For the text-containing cell, return its midpoint in [X, Y] coordinate format. 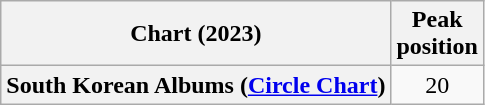
Peakposition [437, 34]
Chart (2023) [196, 34]
20 [437, 85]
South Korean Albums (Circle Chart) [196, 85]
